Provide the (x, y) coordinate of the cell's center where the given text is located.  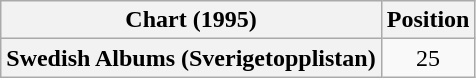
Chart (1995) (191, 20)
Position (428, 20)
25 (428, 58)
Swedish Albums (Sverigetopplistan) (191, 58)
